Output the (x, y) coordinate of the center of the cell containing the given text.  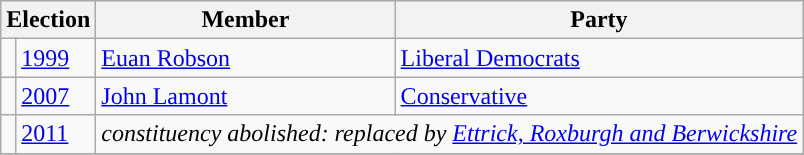
Liberal Democrats (599, 58)
Member (246, 20)
1999 (56, 58)
Euan Robson (246, 58)
Conservative (599, 96)
2007 (56, 96)
Election (48, 20)
John Lamont (246, 96)
constituency abolished: replaced by Ettrick, Roxburgh and Berwickshire (450, 134)
2011 (56, 134)
Party (599, 20)
